Identify which cell holds the provided text, then report its [x, y] central coordinate. 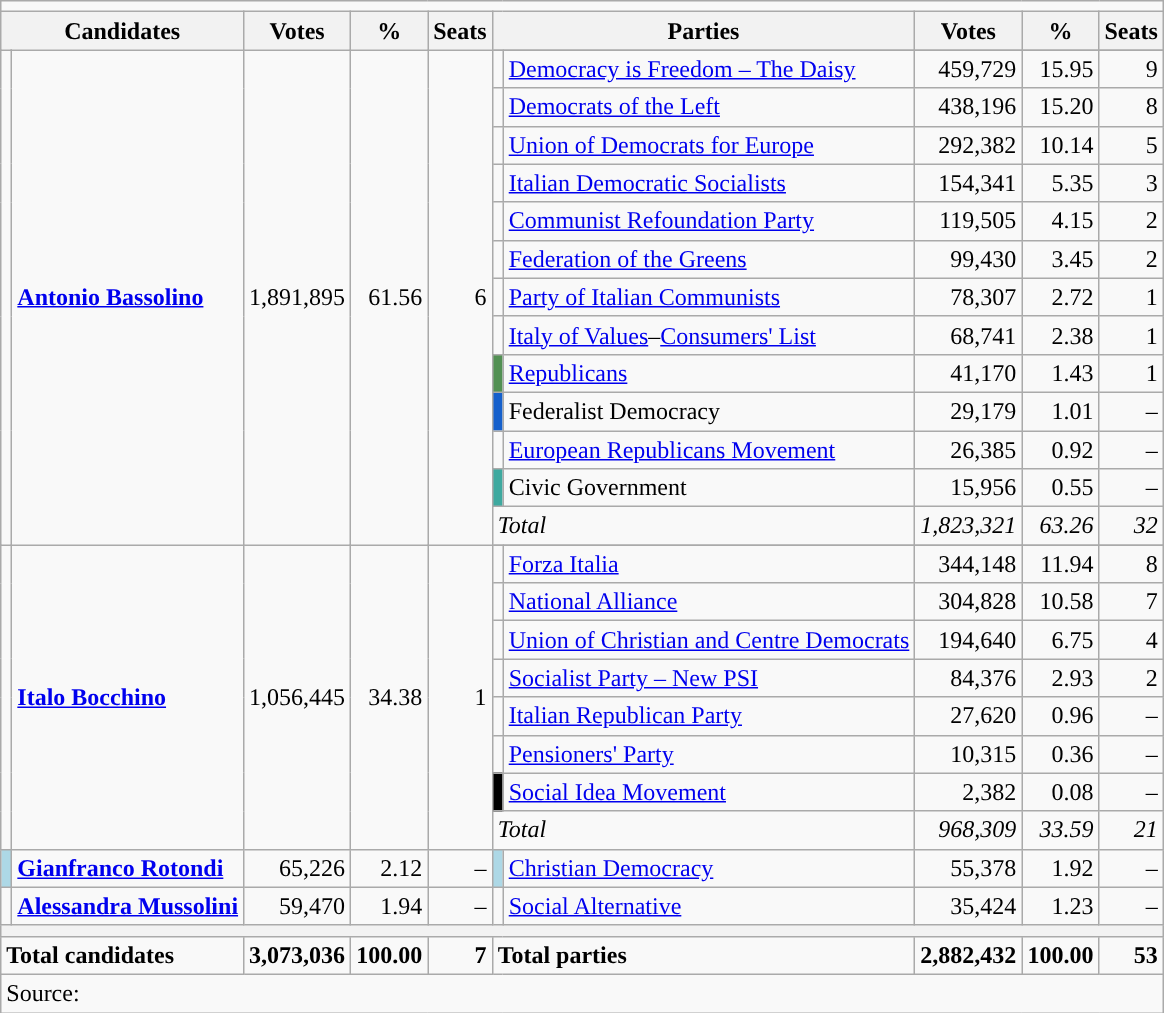
Italian Democratic Socialists [709, 183]
99,430 [968, 259]
119,505 [968, 221]
53 [1131, 955]
15.20 [1060, 107]
1,823,321 [968, 526]
1.23 [1060, 906]
Total parties [704, 955]
Gianfranco Rotondi [128, 868]
0.92 [1060, 449]
5 [1131, 145]
33.59 [1060, 830]
Social Alternative [709, 906]
Union of Democrats for Europe [709, 145]
2,882,432 [968, 955]
154,341 [968, 183]
Italian Republican Party [709, 716]
55,378 [968, 868]
2.38 [1060, 335]
Pensioners' Party [709, 754]
21 [1131, 830]
Antonio Bassolino [128, 298]
78,307 [968, 297]
Democrats of the Left [709, 107]
3.45 [1060, 259]
1.01 [1060, 411]
65,226 [298, 868]
194,640 [968, 640]
84,376 [968, 678]
9 [1131, 69]
National Alliance [709, 602]
5.35 [1060, 183]
68,741 [968, 335]
Christian Democracy [709, 868]
3 [1131, 183]
Union of Christian and Centre Democrats [709, 640]
344,148 [968, 564]
Federalist Democracy [709, 411]
Alessandra Mussolini [128, 906]
29,179 [968, 411]
26,385 [968, 449]
59,470 [298, 906]
Source: [582, 993]
15.95 [1060, 69]
27,620 [968, 716]
0.96 [1060, 716]
0.55 [1060, 488]
11.94 [1060, 564]
968,309 [968, 830]
0.36 [1060, 754]
1,891,895 [298, 298]
4 [1131, 640]
2.72 [1060, 297]
459,729 [968, 69]
Socialist Party – New PSI [709, 678]
41,170 [968, 373]
438,196 [968, 107]
Social Idea Movement [709, 792]
292,382 [968, 145]
10.14 [1060, 145]
Total candidates [122, 955]
Forza Italia [709, 564]
3,073,036 [298, 955]
2.12 [390, 868]
304,828 [968, 602]
6.75 [1060, 640]
4.15 [1060, 221]
2,382 [968, 792]
Federation of the Greens [709, 259]
Italo Bocchino [128, 697]
15,956 [968, 488]
1.92 [1060, 868]
34.38 [390, 697]
61.56 [390, 298]
Republicans [709, 373]
Candidates [122, 31]
10,315 [968, 754]
Parties [704, 31]
32 [1131, 526]
63.26 [1060, 526]
Communist Refoundation Party [709, 221]
10.58 [1060, 602]
Italy of Values–Consumers' List [709, 335]
Democracy is Freedom – The Daisy [709, 69]
Party of Italian Communists [709, 297]
1.43 [1060, 373]
European Republicans Movement [709, 449]
6 [460, 298]
Civic Government [709, 488]
1.94 [390, 906]
1,056,445 [298, 697]
0.08 [1060, 792]
2.93 [1060, 678]
35,424 [968, 906]
